For the text-containing cell, return its midpoint in [x, y] coordinate format. 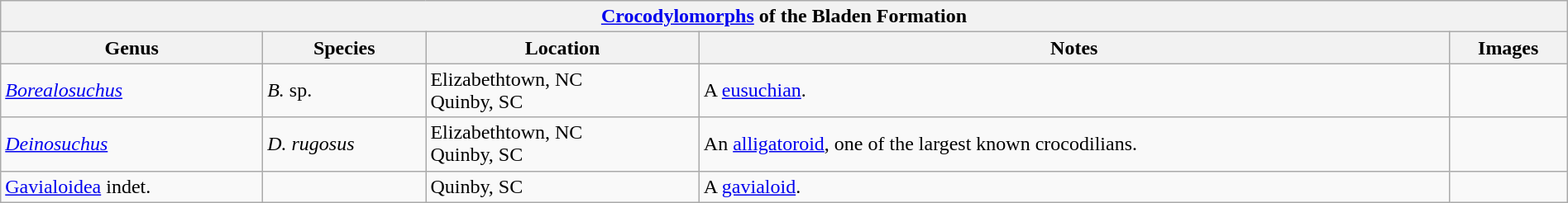
Location [562, 48]
Borealosuchus [132, 91]
Images [1508, 48]
Crocodylomorphs of the Bladen Formation [784, 17]
B. sp. [344, 91]
Quinby, SC [562, 186]
D. rugosus [344, 144]
Genus [132, 48]
Species [344, 48]
Notes [1073, 48]
A gavialoid. [1073, 186]
A eusuchian. [1073, 91]
Gavialoidea indet. [132, 186]
An alligatoroid, one of the largest known crocodilians. [1073, 144]
Deinosuchus [132, 144]
